Output the (X, Y) coordinate of the center of the cell containing the given text.  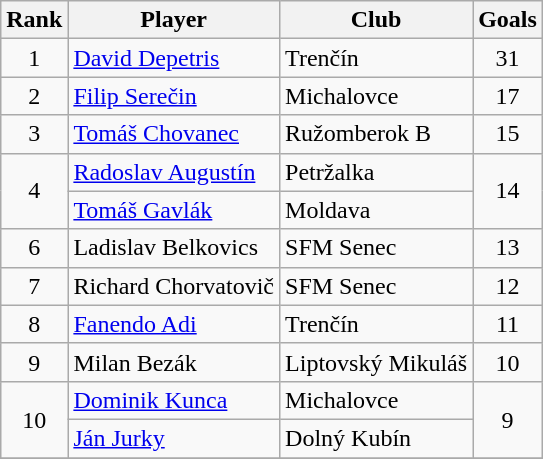
Ladislav Belkovics (174, 248)
Filip Serečin (174, 96)
15 (508, 134)
Ján Jurky (174, 438)
4 (34, 191)
David Depetris (174, 58)
2 (34, 96)
1 (34, 58)
Radoslav Augustín (174, 172)
Player (174, 20)
11 (508, 324)
Ružomberok B (376, 134)
Dominik Kunca (174, 400)
Goals (508, 20)
14 (508, 191)
Petržalka (376, 172)
Tomáš Chovanec (174, 134)
Liptovský Mikuláš (376, 362)
Rank (34, 20)
12 (508, 286)
13 (508, 248)
Dolný Kubín (376, 438)
Moldava (376, 210)
Fanendo Adi (174, 324)
6 (34, 248)
17 (508, 96)
7 (34, 286)
Richard Chorvatovič (174, 286)
Club (376, 20)
8 (34, 324)
Milan Bezák (174, 362)
Tomáš Gavlák (174, 210)
3 (34, 134)
31 (508, 58)
